Scan for the cell matching the given text and deliver its [X, Y] coordinate at center. 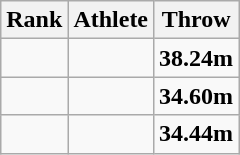
34.60m [196, 96]
Throw [196, 20]
38.24m [196, 58]
Athlete [111, 20]
34.44m [196, 134]
Rank [34, 20]
